Scan for the cell matching the given text and deliver its (x, y) coordinate at center. 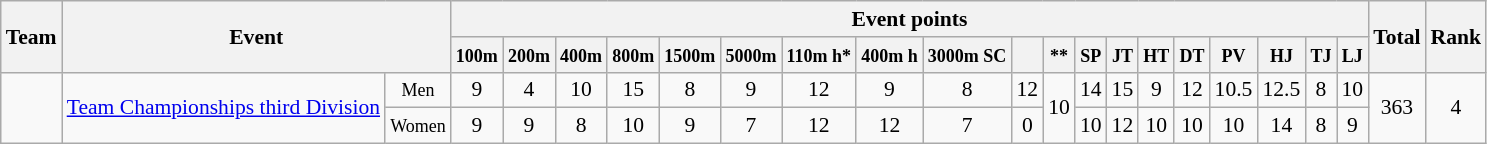
400m h (890, 55)
Rank (1456, 36)
TJ (1320, 55)
Event (256, 36)
0 (1027, 126)
Women (418, 126)
12.5 (1281, 90)
HJ (1281, 55)
800m (633, 55)
400m (581, 55)
Total (1396, 36)
100m (477, 55)
200m (529, 55)
10.5 (1234, 90)
DT (1192, 55)
110m h* (820, 55)
Men (418, 90)
5000m (750, 55)
HT (1156, 55)
LJ (1352, 55)
Team Championships third Division (224, 108)
363 (1396, 108)
SP (1091, 55)
JT (1123, 55)
Event points (910, 19)
Team (32, 36)
3000m SC (968, 55)
1500m (690, 55)
PV (1234, 55)
** (1059, 55)
